Find where the given text appears and provide that cell's center as (x, y) coordinate. 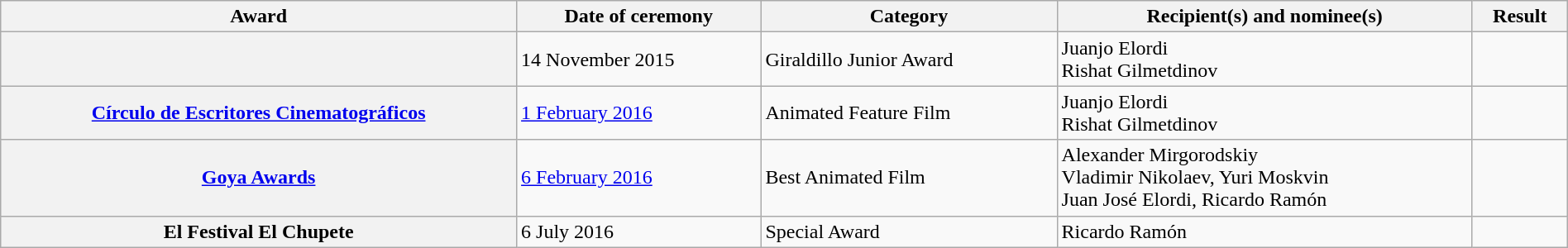
14 November 2015 (638, 60)
Ricardo Ramón (1264, 231)
Category (909, 17)
Special Award (909, 231)
Award (259, 17)
6 February 2016 (638, 178)
Recipient(s) and nominee(s) (1264, 17)
1 February 2016 (638, 112)
Best Animated Film (909, 178)
Animated Feature Film (909, 112)
El Festival El Chupete (259, 231)
Result (1520, 17)
6 July 2016 (638, 231)
Goya Awards (259, 178)
Alexander MirgorodskiyVladimir Nikolaev, Yuri MoskvinJuan José Elordi, Ricardo Ramón (1264, 178)
Círculo de Escritores Cinematográficos (259, 112)
Giraldillo Junior Award (909, 60)
Date of ceremony (638, 17)
